Search for the cell housing the specified text and yield its [x, y] center coordinate. 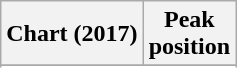
Peakposition [189, 34]
Chart (2017) [72, 34]
